From the cell containing the given text, extract its center point as (X, Y) coordinate. 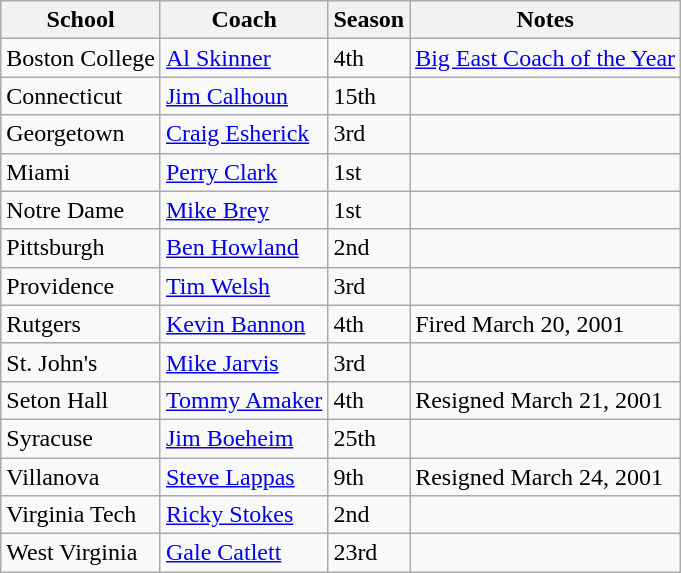
Jim Calhoun (244, 96)
Miami (81, 172)
Mike Jarvis (244, 362)
Resigned March 24, 2001 (546, 477)
Virginia Tech (81, 515)
15th (369, 96)
Pittsburgh (81, 248)
Gale Catlett (244, 553)
9th (369, 477)
25th (369, 438)
Ben Howland (244, 248)
Perry Clark (244, 172)
Villanova (81, 477)
St. John's (81, 362)
Boston College (81, 58)
Syracuse (81, 438)
Seton Hall (81, 400)
Coach (244, 20)
Jim Boeheim (244, 438)
23rd (369, 553)
Tommy Amaker (244, 400)
Notes (546, 20)
Mike Brey (244, 210)
Connecticut (81, 96)
West Virginia (81, 553)
Rutgers (81, 324)
Notre Dame (81, 210)
School (81, 20)
Ricky Stokes (244, 515)
Georgetown (81, 134)
Craig Esherick (244, 134)
Resigned March 21, 2001 (546, 400)
Big East Coach of the Year (546, 58)
Season (369, 20)
Steve Lappas (244, 477)
Fired March 20, 2001 (546, 324)
Tim Welsh (244, 286)
Kevin Bannon (244, 324)
Providence (81, 286)
Al Skinner (244, 58)
